Provide the (x, y) coordinate of the cell's center where the given text is located.  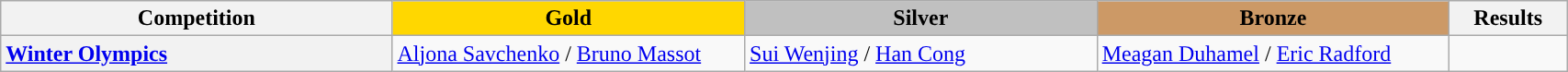
Sui Wenjing / Han Cong (921, 54)
Meagan Duhamel / Eric Radford (1273, 54)
Silver (921, 18)
Gold (569, 18)
Competition (197, 18)
Bronze (1273, 18)
Aljona Savchenko / Bruno Massot (569, 54)
Results (1508, 18)
Winter Olympics (197, 54)
